Output the [x, y] coordinate of the center of the cell containing the given text.  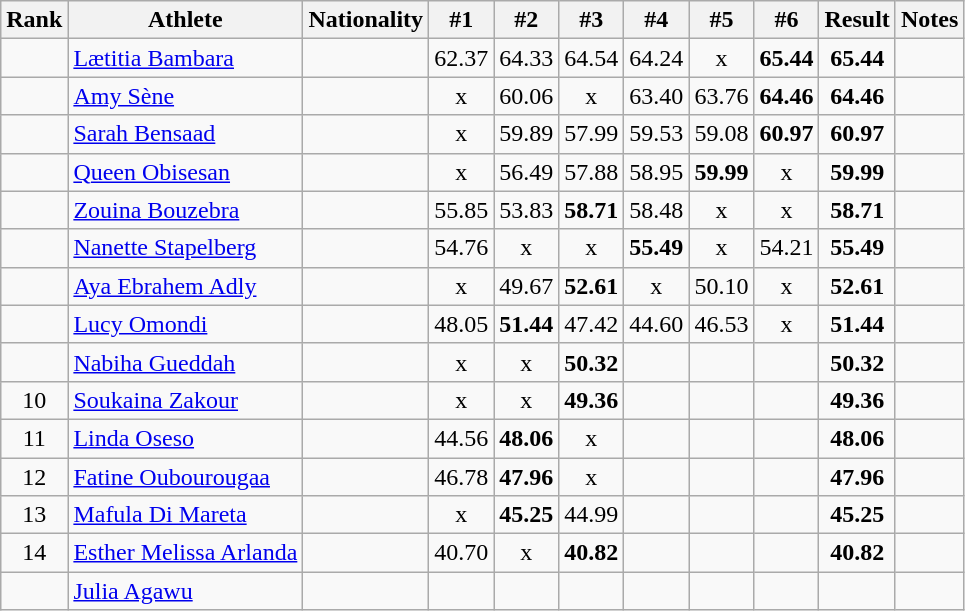
Lucy Omondi [186, 324]
#1 [462, 20]
#3 [592, 20]
Soukaina Zakour [186, 400]
53.83 [526, 210]
11 [34, 438]
10 [34, 400]
44.56 [462, 438]
48.05 [462, 324]
#6 [786, 20]
59.89 [526, 134]
55.85 [462, 210]
46.78 [462, 477]
Nationality [366, 20]
Queen Obisesan [186, 172]
64.33 [526, 58]
40.70 [462, 553]
58.95 [656, 172]
Athlete [186, 20]
56.49 [526, 172]
Nanette Stapelberg [186, 248]
44.99 [592, 515]
Fatine Oubourougaa [186, 477]
60.06 [526, 96]
Amy Sène [186, 96]
58.48 [656, 210]
Aya Ebrahem Adly [186, 286]
54.76 [462, 248]
46.53 [722, 324]
47.42 [592, 324]
Result [857, 20]
64.24 [656, 58]
62.37 [462, 58]
57.99 [592, 134]
Lætitia Bambara [186, 58]
59.53 [656, 134]
64.54 [592, 58]
50.10 [722, 286]
Nabiha Gueddah [186, 362]
Sarah Bensaad [186, 134]
54.21 [786, 248]
Esther Melissa Arlanda [186, 553]
63.76 [722, 96]
Linda Oseso [186, 438]
63.40 [656, 96]
Notes [929, 20]
Rank [34, 20]
14 [34, 553]
#2 [526, 20]
Julia Agawu [186, 591]
49.67 [526, 286]
#4 [656, 20]
12 [34, 477]
Mafula Di Mareta [186, 515]
Zouina Bouzebra [186, 210]
#5 [722, 20]
44.60 [656, 324]
13 [34, 515]
59.08 [722, 134]
57.88 [592, 172]
